Pinpoint the cell where the given text exists, returning its [X, Y] midpoint coordinate. 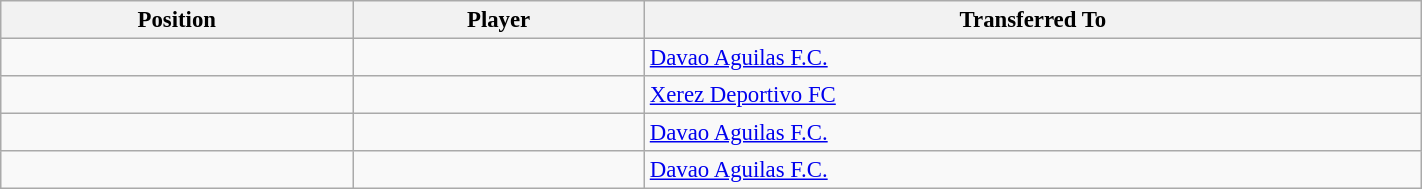
Position [177, 20]
Player [499, 20]
Transferred To [1032, 20]
Xerez Deportivo FC [1032, 95]
